Return [x, y] of the center of cell containing provided text 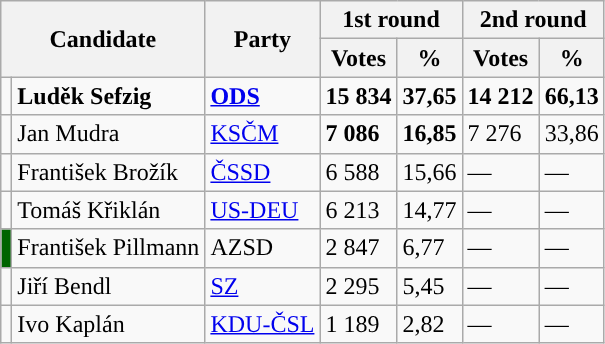
14,77 [430, 210]
ODS [262, 96]
37,65 [430, 96]
6,77 [430, 248]
Luděk Sefzig [108, 96]
2 847 [358, 248]
Ivo Kaplán [108, 324]
1st round [391, 20]
US-DEU [262, 210]
66,13 [572, 96]
16,85 [430, 134]
6 588 [358, 172]
KSČM [262, 134]
František Pillmann [108, 248]
Jiří Bendl [108, 286]
7 276 [500, 134]
1 189 [358, 324]
Tomáš Křiklán [108, 210]
2nd round [533, 20]
5,45 [430, 286]
Party [262, 39]
7 086 [358, 134]
33,86 [572, 134]
14 212 [500, 96]
ČSSD [262, 172]
2,82 [430, 324]
6 213 [358, 210]
15 834 [358, 96]
15,66 [430, 172]
KDU-ČSL [262, 324]
Candidate [103, 39]
Jan Mudra [108, 134]
SZ [262, 286]
2 295 [358, 286]
AZSD [262, 248]
František Brožík [108, 172]
